Return [x, y] of the center of cell containing provided text 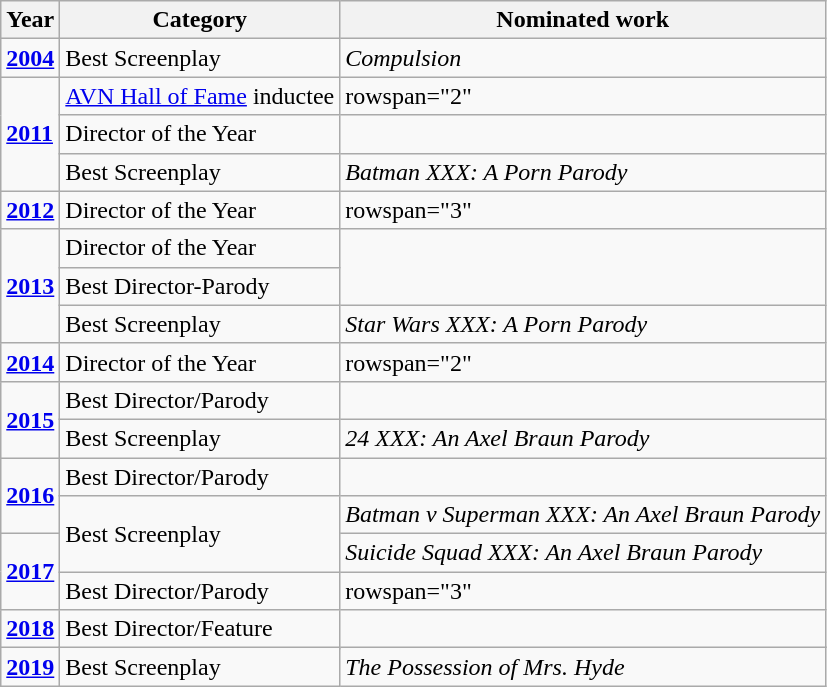
24 XXX: An Axel Braun Parody [583, 438]
Nominated work [583, 20]
AVN Hall of Fame inductee [200, 96]
2016 [30, 496]
2018 [30, 629]
Batman v Superman XXX: An Axel Braun Parody [583, 515]
Star Wars XXX: A Porn Parody [583, 324]
2013 [30, 286]
Year [30, 20]
The Possession of Mrs. Hyde [583, 667]
Suicide Squad XXX: An Axel Braun Parody [583, 553]
2014 [30, 362]
2011 [30, 134]
2012 [30, 210]
Category [200, 20]
Best Director-Parody [200, 286]
2015 [30, 419]
2004 [30, 58]
Compulsion [583, 58]
2017 [30, 572]
Batman XXX: A Porn Parody [583, 172]
Best Director/Feature [200, 629]
2019 [30, 667]
